Output the (x, y) coordinate of the center of the cell containing the given text.  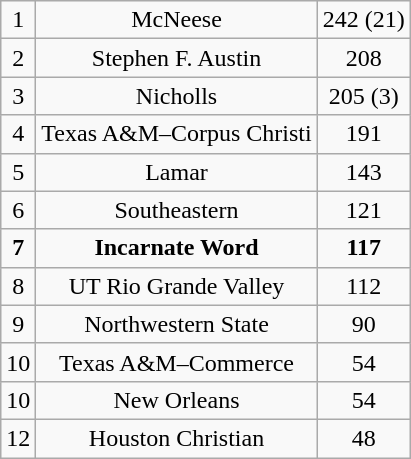
Stephen F. Austin (176, 58)
208 (364, 58)
112 (364, 286)
48 (364, 438)
7 (18, 248)
Nicholls (176, 96)
9 (18, 324)
121 (364, 210)
McNeese (176, 20)
Southeastern (176, 210)
Texas A&M–Commerce (176, 362)
191 (364, 134)
Incarnate Word (176, 248)
Lamar (176, 172)
4 (18, 134)
Texas A&M–Corpus Christi (176, 134)
UT Rio Grande Valley (176, 286)
6 (18, 210)
Northwestern State (176, 324)
242 (21) (364, 20)
5 (18, 172)
Houston Christian (176, 438)
8 (18, 286)
3 (18, 96)
1 (18, 20)
205 (3) (364, 96)
12 (18, 438)
117 (364, 248)
143 (364, 172)
New Orleans (176, 400)
90 (364, 324)
2 (18, 58)
